For the text-containing cell, return its midpoint in [X, Y] coordinate format. 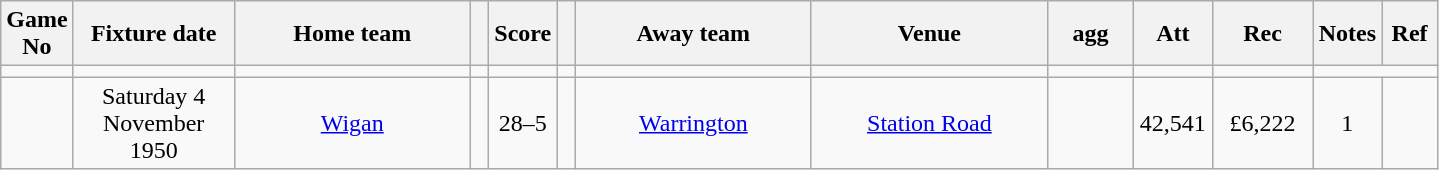
Rec [1262, 34]
Venue [929, 34]
Notes [1347, 34]
Station Road [929, 123]
Score [523, 34]
agg [1090, 34]
£6,222 [1262, 123]
Warrington [693, 123]
Ref [1410, 34]
Saturday 4 November 1950 [154, 123]
Fixture date [154, 34]
1 [1347, 123]
Wigan [352, 123]
42,541 [1174, 123]
28–5 [523, 123]
Home team [352, 34]
Away team [693, 34]
Att [1174, 34]
Game No [37, 34]
